From the cell containing the given text, extract its center point as (X, Y) coordinate. 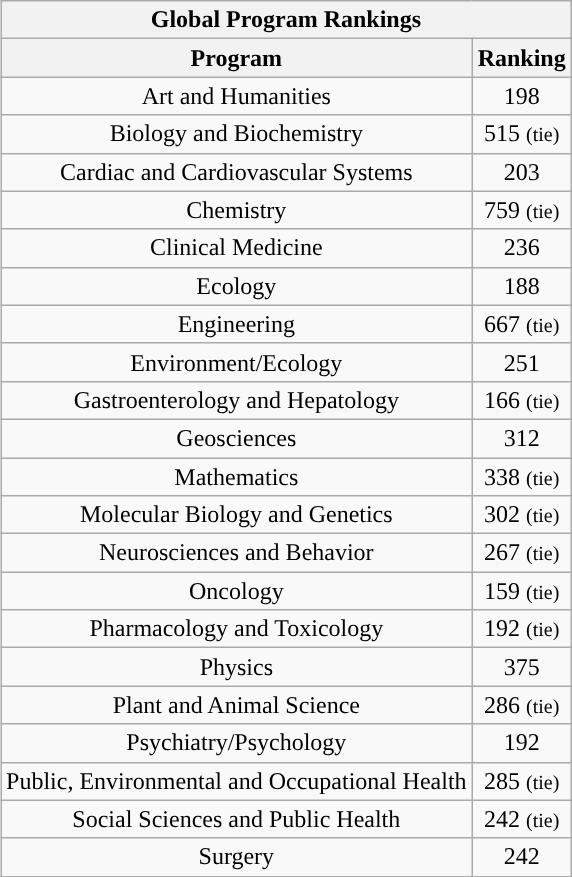
Biology and Biochemistry (237, 134)
302 (tie) (522, 515)
267 (tie) (522, 553)
Plant and Animal Science (237, 705)
Gastroenterology and Hepatology (237, 400)
188 (522, 286)
Pharmacology and Toxicology (237, 629)
166 (tie) (522, 400)
Social Sciences and Public Health (237, 819)
159 (tie) (522, 591)
Global Program Rankings (286, 20)
Ranking (522, 58)
Physics (237, 667)
Molecular Biology and Genetics (237, 515)
251 (522, 362)
Art and Humanities (237, 96)
Public, Environmental and Occupational Health (237, 781)
203 (522, 172)
667 (tie) (522, 324)
192 (522, 743)
242 (522, 857)
286 (tie) (522, 705)
Mathematics (237, 477)
Neurosciences and Behavior (237, 553)
Oncology (237, 591)
Engineering (237, 324)
Program (237, 58)
192 (tie) (522, 629)
198 (522, 96)
Geosciences (237, 438)
Chemistry (237, 210)
Ecology (237, 286)
338 (tie) (522, 477)
375 (522, 667)
312 (522, 438)
Surgery (237, 857)
Clinical Medicine (237, 248)
Environment/Ecology (237, 362)
236 (522, 248)
242 (tie) (522, 819)
285 (tie) (522, 781)
515 (tie) (522, 134)
Psychiatry/Psychology (237, 743)
759 (tie) (522, 210)
Cardiac and Cardiovascular Systems (237, 172)
